Locate the cell with the specified text and output its [x, y] center coordinate. 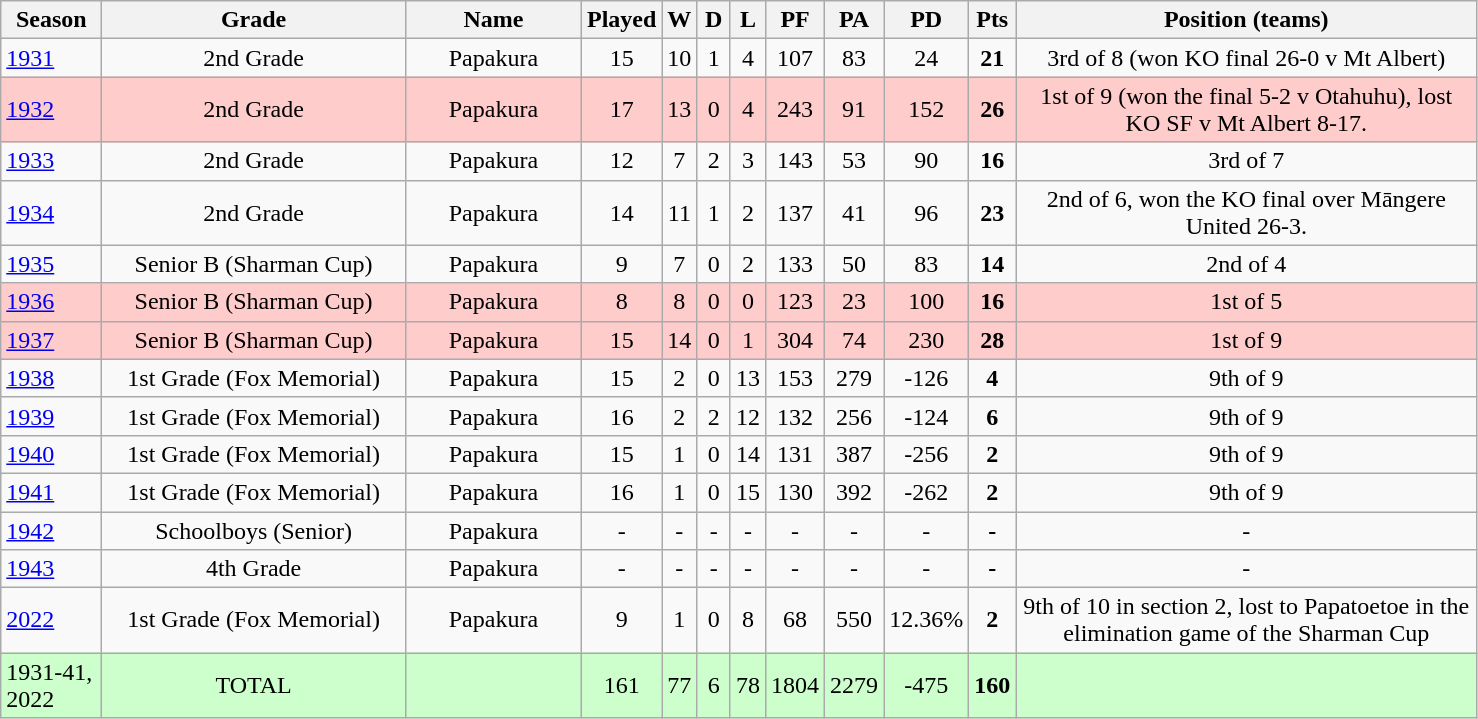
387 [854, 454]
78 [748, 686]
123 [796, 302]
1931-41, 2022 [52, 686]
L [748, 20]
161 [621, 686]
53 [854, 161]
1936 [52, 302]
160 [992, 686]
91 [854, 110]
9th of 10 in section 2, lost to Papatoetoe in the elimination game of the Sharman Cup [1246, 620]
153 [796, 378]
PD [926, 20]
-124 [926, 416]
1st of 9 [1246, 340]
1st of 9 (won the final 5-2 v Otahuhu), lost KO SF v Mt Albert 8-17. [1246, 110]
11 [680, 212]
1937 [52, 340]
1938 [52, 378]
D [714, 20]
TOTAL [254, 686]
68 [796, 620]
PA [854, 20]
28 [992, 340]
1939 [52, 416]
1940 [52, 454]
Grade [254, 20]
-262 [926, 492]
12.36% [926, 620]
1933 [52, 161]
21 [992, 58]
10 [680, 58]
1804 [796, 686]
230 [926, 340]
-256 [926, 454]
2022 [52, 620]
Name [493, 20]
17 [621, 110]
1st of 5 [1246, 302]
41 [854, 212]
4th Grade [254, 569]
-126 [926, 378]
50 [854, 264]
1943 [52, 569]
3rd of 8 (won KO final 26-0 v Mt Albert) [1246, 58]
-475 [926, 686]
96 [926, 212]
100 [926, 302]
131 [796, 454]
24 [926, 58]
1941 [52, 492]
3rd of 7 [1246, 161]
130 [796, 492]
PF [796, 20]
1932 [52, 110]
1935 [52, 264]
2nd of 6, won the KO final over Māngere United 26-3. [1246, 212]
26 [992, 110]
Played [621, 20]
143 [796, 161]
1934 [52, 212]
1931 [52, 58]
2nd of 4 [1246, 264]
279 [854, 378]
74 [854, 340]
304 [796, 340]
W [680, 20]
Position (teams) [1246, 20]
Season [52, 20]
133 [796, 264]
90 [926, 161]
550 [854, 620]
3 [748, 161]
Pts [992, 20]
Schoolboys (Senior) [254, 531]
256 [854, 416]
2279 [854, 686]
152 [926, 110]
243 [796, 110]
77 [680, 686]
132 [796, 416]
107 [796, 58]
137 [796, 212]
392 [854, 492]
1942 [52, 531]
